Pinpoint the cell where the given text exists, returning its (x, y) midpoint coordinate. 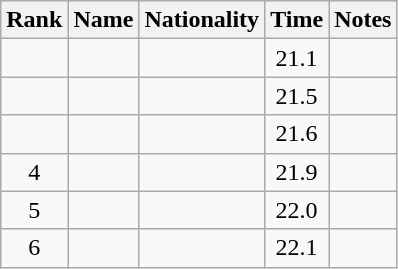
Name (104, 20)
6 (34, 248)
Rank (34, 20)
21.5 (297, 96)
Nationality (202, 20)
22.0 (297, 210)
21.1 (297, 58)
Notes (363, 20)
22.1 (297, 248)
5 (34, 210)
21.9 (297, 172)
21.6 (297, 134)
4 (34, 172)
Time (297, 20)
